Identify which cell holds the provided text, then report its [X, Y] central coordinate. 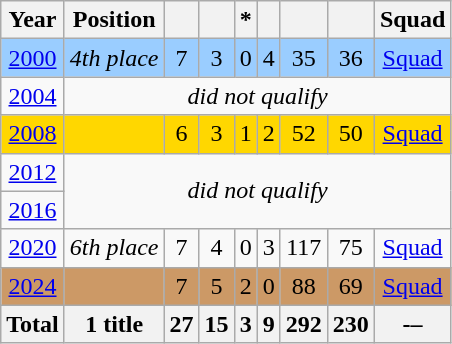
36 [350, 58]
-– [412, 324]
1 [246, 134]
230 [350, 324]
2008 [33, 134]
15 [216, 324]
6th place [114, 248]
2012 [33, 172]
4th place [114, 58]
1 title [114, 324]
2024 [33, 286]
* [246, 20]
9 [268, 324]
Year [33, 20]
88 [304, 286]
6 [182, 134]
69 [350, 286]
2004 [33, 96]
Total [33, 324]
292 [304, 324]
5 [216, 286]
117 [304, 248]
2020 [33, 248]
35 [304, 58]
2000 [33, 58]
52 [304, 134]
Position [114, 20]
2016 [33, 210]
75 [350, 248]
50 [350, 134]
27 [182, 324]
